Capture the cell that displays the provided text and extract its (x, y) central coordinate. 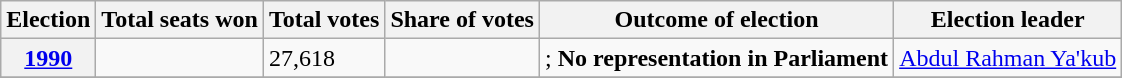
Total votes (324, 20)
Abdul Rahman Ya'kub (1008, 58)
27,618 (324, 58)
Share of votes (462, 20)
Election leader (1008, 20)
Election (48, 20)
; No representation in Parliament (716, 58)
Total seats won (180, 20)
1990 (48, 58)
Outcome of election (716, 20)
